Scan for the cell matching the given text and deliver its [x, y] coordinate at center. 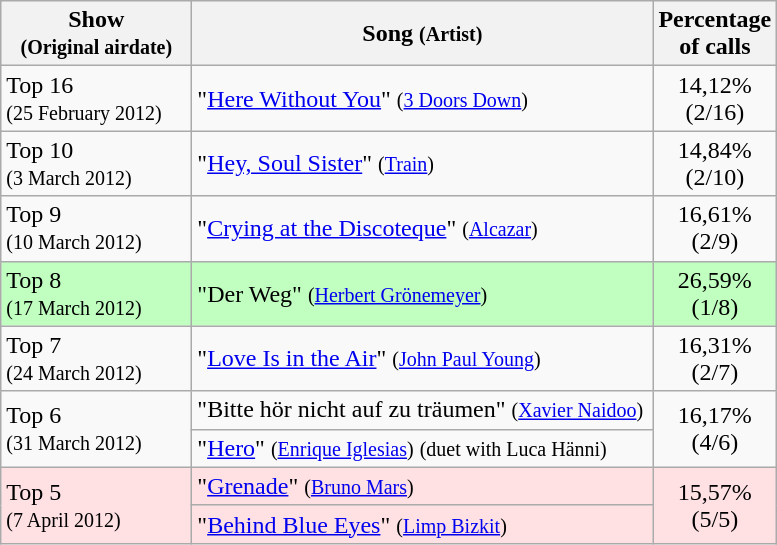
"Grenade" (Bruno Mars) [422, 486]
Top 6(31 March 2012) [96, 429]
"Love Is in the Air" (John Paul Young) [422, 358]
"Crying at the Discoteque" (Alcazar) [422, 228]
Top 10(3 March 2012) [96, 164]
14,12% (2/16) [715, 98]
"Here Without You" (3 Doors Down) [422, 98]
Top 9(10 March 2012) [96, 228]
16,17% (4/6) [715, 429]
Song (Artist) [422, 34]
14,84% (2/10) [715, 164]
Top 5(7 April 2012) [96, 505]
Show(Original airdate) [96, 34]
15,57% (5/5) [715, 505]
Percentage of calls [715, 34]
"Der Weg" (Herbert Grönemeyer) [422, 294]
16,31% (2/7) [715, 358]
"Hey, Soul Sister" (Train) [422, 164]
"Bitte hör nicht auf zu träumen" (Xavier Naidoo) [422, 410]
Top 7(24 March 2012) [96, 358]
Top 8(17 March 2012) [96, 294]
"Behind Blue Eyes" (Limp Bizkit) [422, 524]
"Hero" (Enrique Iglesias) (duet with Luca Hänni) [422, 448]
26,59% (1/8) [715, 294]
Top 16(25 February 2012) [96, 98]
16,61% (2/9) [715, 228]
